Scan for the cell matching the given text and deliver its (x, y) coordinate at center. 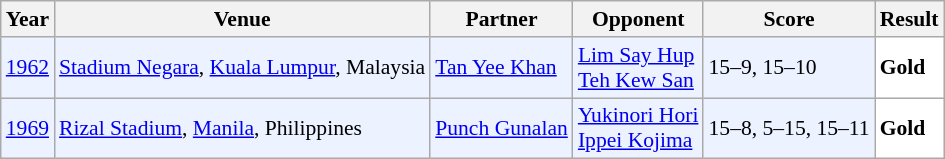
1962 (28, 68)
Venue (242, 19)
15–9, 15–10 (788, 68)
Result (910, 19)
Stadium Negara, Kuala Lumpur, Malaysia (242, 68)
1969 (28, 128)
Score (788, 19)
15–8, 5–15, 15–11 (788, 128)
Tan Yee Khan (502, 68)
Rizal Stadium, Manila, Philippines (242, 128)
Lim Say Hup Teh Kew San (638, 68)
Punch Gunalan (502, 128)
Yukinori Hori Ippei Kojima (638, 128)
Opponent (638, 19)
Partner (502, 19)
Year (28, 19)
